For the text-containing cell, return its midpoint in (x, y) coordinate format. 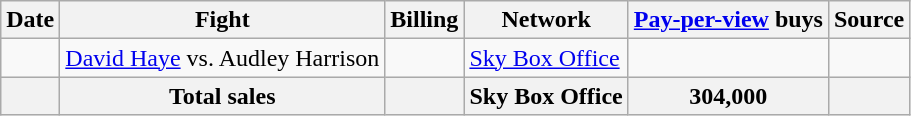
304,000 (728, 96)
Billing (424, 20)
Date (30, 20)
Pay-per-view buys (728, 20)
Network (546, 20)
David Haye vs. Audley Harrison (222, 58)
Total sales (222, 96)
Fight (222, 20)
Source (868, 20)
